Output the (X, Y) coordinate of the center of the cell containing the given text.  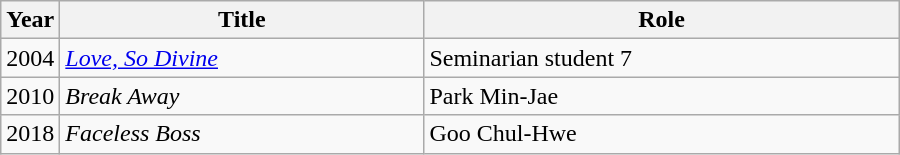
Break Away (242, 96)
Goo Chul-Hwe (662, 134)
2018 (30, 134)
Park Min-Jae (662, 96)
Faceless Boss (242, 134)
Love, So Divine (242, 58)
Title (242, 20)
Seminarian student 7 (662, 58)
Year (30, 20)
Role (662, 20)
2004 (30, 58)
2010 (30, 96)
